Provide the [X, Y] coordinate of the cell's center where the given text is located.  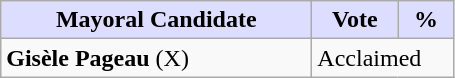
Gisèle Pageau (X) [156, 58]
% [426, 20]
Vote [355, 20]
Mayoral Candidate [156, 20]
Acclaimed [383, 58]
